Search for the cell housing the specified text and yield its (x, y) center coordinate. 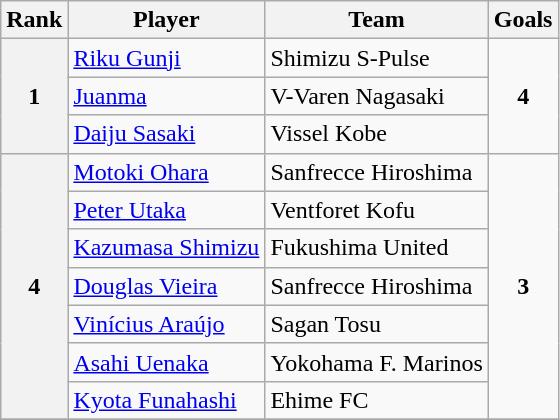
Motoki Ohara (166, 172)
Daiju Sasaki (166, 134)
Kazumasa Shimizu (166, 248)
Douglas Vieira (166, 286)
Vinícius Araújo (166, 324)
Ventforet Kofu (376, 210)
V-Varen Nagasaki (376, 96)
Asahi Uenaka (166, 362)
Player (166, 20)
Riku Gunji (166, 58)
Shimizu S-Pulse (376, 58)
Ehime FC (376, 400)
Rank (34, 20)
Peter Utaka (166, 210)
Vissel Kobe (376, 134)
Sagan Tosu (376, 324)
Fukushima United (376, 248)
1 (34, 96)
Kyota Funahashi (166, 400)
Team (376, 20)
3 (523, 286)
Yokohama F. Marinos (376, 362)
Juanma (166, 96)
Goals (523, 20)
